For the text-containing cell, return its midpoint in (X, Y) coordinate format. 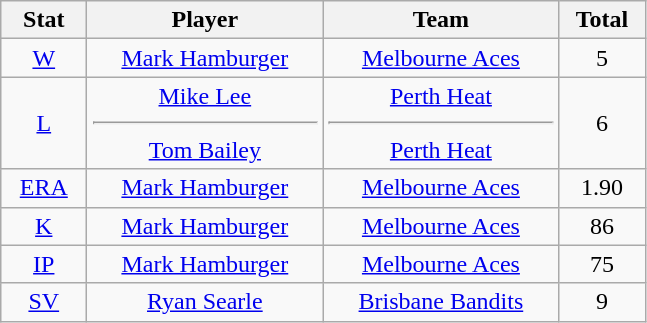
L (44, 123)
Stat (44, 20)
W (44, 58)
5 (602, 58)
9 (602, 302)
1.90 (602, 188)
Ryan Searle (205, 302)
Perth HeatPerth Heat (441, 123)
Team (441, 20)
K (44, 226)
Player (205, 20)
Mike LeeTom Bailey (205, 123)
86 (602, 226)
ERA (44, 188)
6 (602, 123)
Brisbane Bandits (441, 302)
Total (602, 20)
SV (44, 302)
IP (44, 264)
75 (602, 264)
